Determine the (X, Y) coordinate at the center of the cell enclosing the given text.  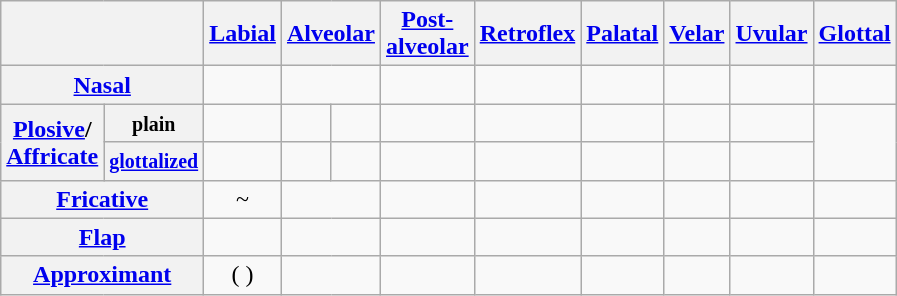
Retroflex (528, 34)
Approximant (102, 275)
Flap (102, 237)
Plosive/Affricate (52, 142)
Palatal (622, 34)
Alveolar (330, 34)
Fricative (102, 199)
plain (154, 123)
Nasal (102, 85)
Velar (697, 34)
Labial (243, 34)
~ (243, 199)
Glottal (854, 34)
( ) (243, 275)
Uvular (772, 34)
Post-alveolar (427, 34)
glottalized (154, 161)
